Locate the cell with the specified text and output its [x, y] center coordinate. 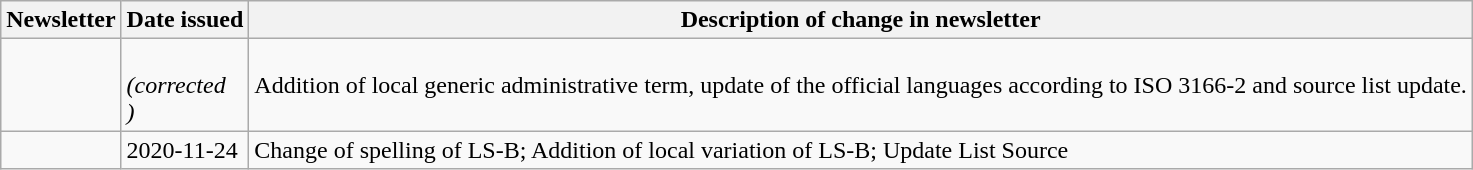
Date issued [185, 20]
Addition of local generic administrative term, update of the official languages according to ISO 3166-2 and source list update. [861, 85]
Description of change in newsletter [861, 20]
Newsletter [61, 20]
Change of spelling of LS-B; Addition of local variation of LS-B; Update List Source [861, 150]
(corrected ) [185, 85]
2020-11-24 [185, 150]
